Capture the cell that displays the provided text and extract its [x, y] central coordinate. 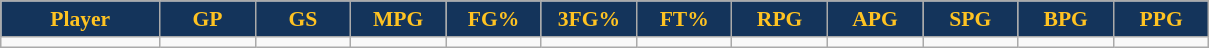
SPG [970, 19]
BPG [1066, 19]
3FG% [588, 19]
PPG [1161, 19]
MPG [398, 19]
APG [874, 19]
RPG [780, 19]
FG% [494, 19]
FT% [684, 19]
Player [80, 19]
GS [302, 19]
GP [208, 19]
